Capture the cell that displays the provided text and extract its [x, y] central coordinate. 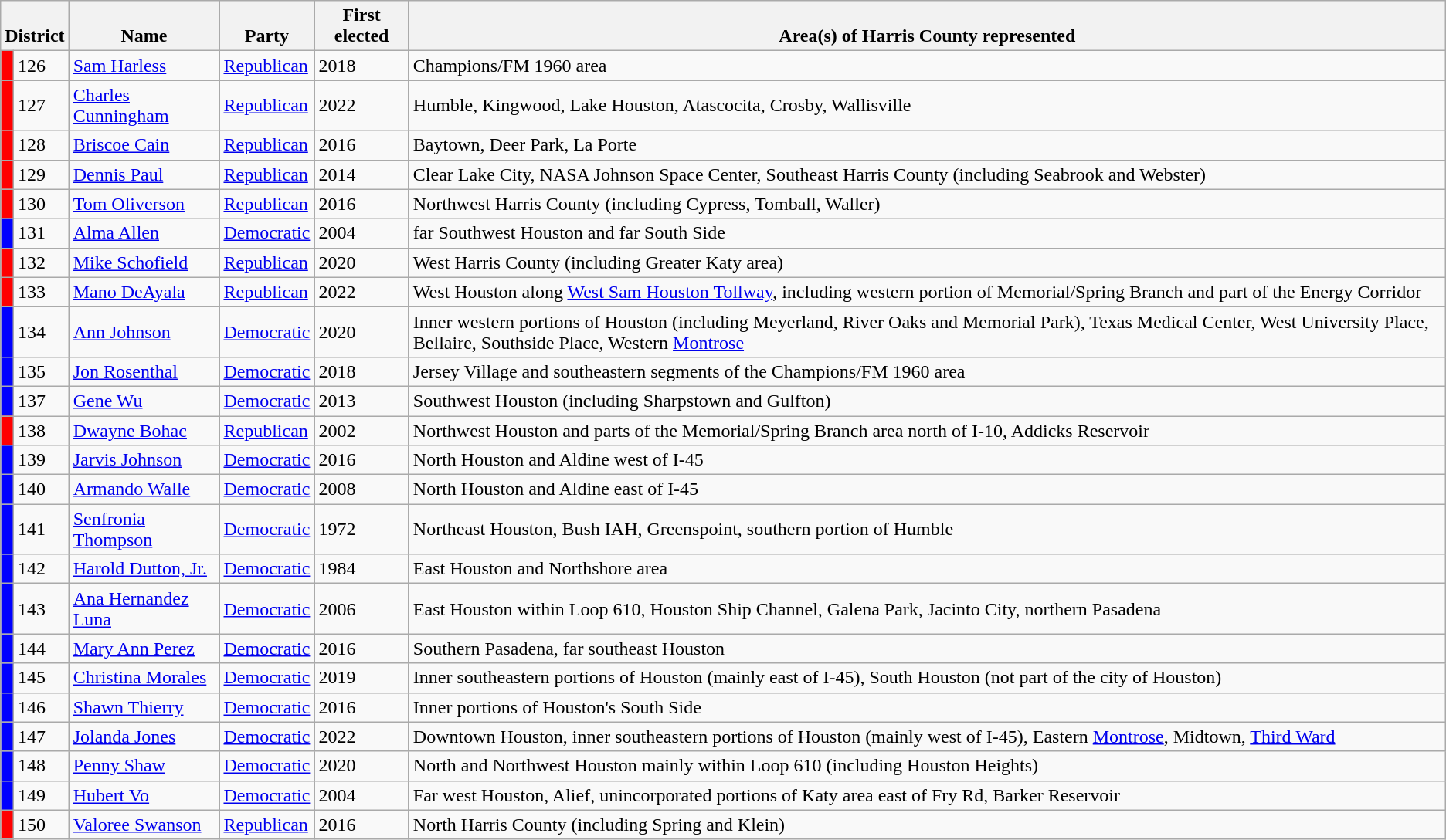
Alma Allen [144, 233]
1984 [361, 569]
127 [42, 105]
140 [42, 489]
135 [42, 371]
Tom Oliverson [144, 204]
Ann Johnson [144, 332]
145 [42, 678]
Northwest Houston and parts of the Memorial/Spring Branch area north of I-10, Addicks Reservoir [927, 430]
134 [42, 332]
2006 [361, 608]
Party [267, 26]
133 [42, 292]
North Harris County (including Spring and Klein) [927, 825]
1972 [361, 530]
148 [42, 766]
143 [42, 608]
149 [42, 795]
2008 [361, 489]
Champions/FM 1960 area [927, 66]
East Houston and Northshore area [927, 569]
Jon Rosenthal [144, 371]
North Houston and Aldine west of I-45 [927, 460]
Ana Hernandez Luna [144, 608]
West Houston along West Sam Houston Tollway, including western portion of Memorial/Spring Branch and part of the Energy Corridor [927, 292]
Southern Pasadena, far southeast Houston [927, 649]
142 [42, 569]
Jersey Village and southeastern segments of the Champions/FM 1960 area [927, 371]
131 [42, 233]
Penny Shaw [144, 766]
Clear Lake City, NASA Johnson Space Center, Southeast Harris County (including Seabrook and Webster) [927, 174]
2014 [361, 174]
Baytown, Deer Park, La Porte [927, 145]
East Houston within Loop 610, Houston Ship Channel, Galena Park, Jacinto City, northern Pasadena [927, 608]
Christina Morales [144, 678]
138 [42, 430]
far Southwest Houston and far South Side [927, 233]
Northwest Harris County (including Cypress, Tomball, Waller) [927, 204]
District [35, 26]
128 [42, 145]
Mary Ann Perez [144, 649]
Area(s) of Harris County represented [927, 26]
Southwest Houston (including Sharpstown and Gulfton) [927, 401]
First elected [361, 26]
Northeast Houston, Bush IAH, Greenspoint, southern portion of Humble [927, 530]
137 [42, 401]
Mano DeAyala [144, 292]
2013 [361, 401]
2019 [361, 678]
Inner portions of Houston's South Side [927, 707]
129 [42, 174]
150 [42, 825]
Valoree Swanson [144, 825]
Dennis Paul [144, 174]
144 [42, 649]
West Harris County (including Greater Katy area) [927, 262]
2002 [361, 430]
147 [42, 737]
Inner southeastern portions of Houston (mainly east of I-45), South Houston (not part of the city of Houston) [927, 678]
Harold Dutton, Jr. [144, 569]
North Houston and Aldine east of I-45 [927, 489]
Armando Walle [144, 489]
Humble, Kingwood, Lake Houston, Atascocita, Crosby, Wallisville [927, 105]
130 [42, 204]
Jarvis Johnson [144, 460]
Downtown Houston, inner southeastern portions of Houston (mainly west of I-45), Eastern Montrose, Midtown, Third Ward [927, 737]
146 [42, 707]
Dwayne Bohac [144, 430]
Jolanda Jones [144, 737]
North and Northwest Houston mainly within Loop 610 (including Houston Heights) [927, 766]
Name [144, 26]
Gene Wu [144, 401]
Briscoe Cain [144, 145]
132 [42, 262]
141 [42, 530]
Sam Harless [144, 66]
139 [42, 460]
Senfronia Thompson [144, 530]
126 [42, 66]
Hubert Vo [144, 795]
Shawn Thierry [144, 707]
Charles Cunningham [144, 105]
Far west Houston, Alief, unincorporated portions of Katy area east of Fry Rd, Barker Reservoir [927, 795]
Mike Schofield [144, 262]
